Search for the cell housing the specified text and yield its [X, Y] center coordinate. 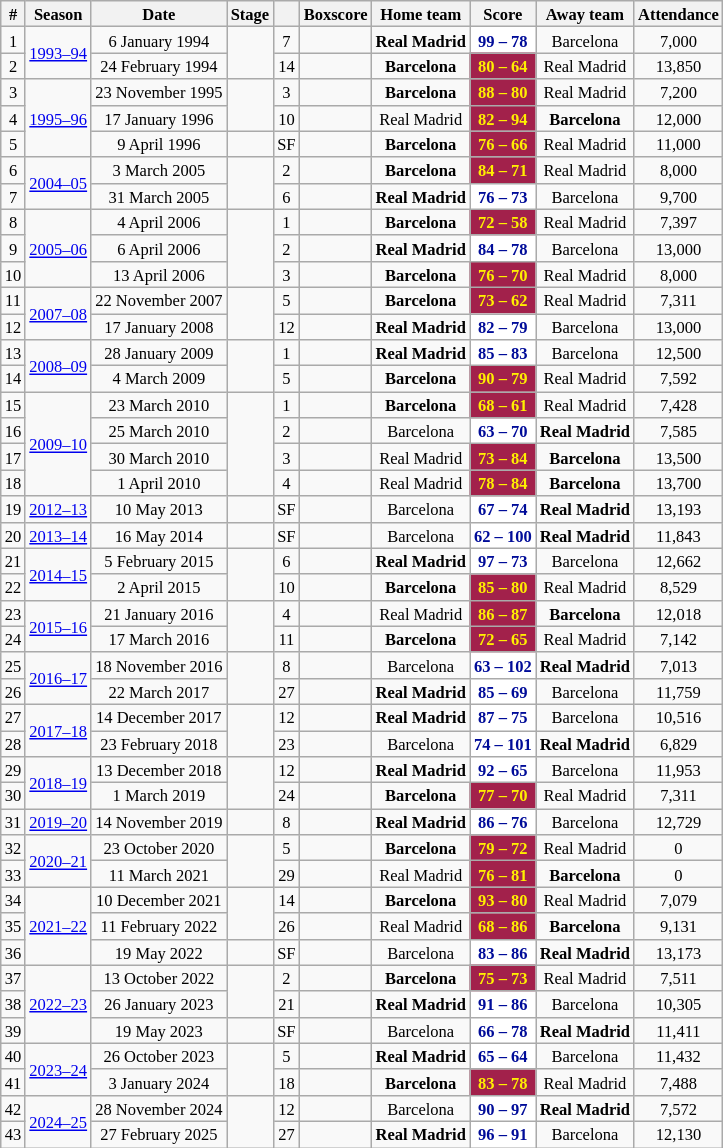
23 November 1995 [158, 92]
1 April 2010 [158, 483]
7,511 [678, 978]
22 March 2017 [158, 691]
19 May 2023 [158, 1030]
76 – 70 [503, 274]
23 March 2010 [158, 405]
90 – 97 [503, 1108]
2016–17 [58, 678]
7,000 [678, 40]
2022–23 [58, 1004]
28 November 2024 [158, 1108]
25 March 2010 [158, 431]
13,700 [678, 483]
72 – 65 [503, 639]
13,173 [678, 952]
79 – 72 [503, 848]
96 – 91 [503, 1134]
65 – 64 [503, 1056]
Season [58, 14]
3 January 2024 [158, 1082]
2021–22 [58, 926]
41 [14, 1082]
84 – 78 [503, 248]
2017–18 [58, 730]
82 – 94 [503, 118]
17 January 1996 [158, 118]
13,500 [678, 457]
2015–16 [58, 626]
9,700 [678, 196]
7,079 [678, 900]
2014–15 [58, 574]
20 [14, 535]
3 March 2005 [158, 170]
17 January 2008 [158, 327]
17 [14, 457]
36 [14, 952]
32 [14, 848]
23 October 2020 [158, 848]
26 January 2023 [158, 1004]
12,662 [678, 561]
13 April 2006 [158, 274]
31 [14, 822]
11,000 [678, 144]
42 [14, 1108]
76 – 73 [503, 196]
2007–08 [58, 313]
19 May 2022 [158, 952]
80 – 64 [503, 66]
Stage [250, 14]
87 – 75 [503, 717]
88 – 80 [503, 92]
22 November 2007 [158, 300]
26 October 2023 [158, 1056]
68 – 86 [503, 926]
2023–24 [58, 1069]
90 – 79 [503, 379]
30 March 2010 [158, 457]
9,131 [678, 926]
Date [158, 14]
2018–19 [58, 783]
13 [14, 353]
22 [14, 587]
11,953 [678, 770]
2013–14 [58, 535]
10 December 2021 [158, 900]
75 – 73 [503, 978]
18 November 2016 [158, 665]
66 – 78 [503, 1030]
14 December 2017 [158, 717]
76 – 66 [503, 144]
Boxscore [336, 14]
6 January 1994 [158, 40]
2008–09 [58, 366]
10,516 [678, 717]
7,200 [678, 92]
8,529 [678, 587]
30 [14, 796]
86 – 76 [503, 822]
39 [14, 1030]
19 [14, 509]
1 March 2019 [158, 796]
38 [14, 1004]
86 – 87 [503, 613]
2009–10 [58, 444]
16 May 2014 [158, 535]
24 February 1994 [158, 66]
72 – 58 [503, 222]
63 – 70 [503, 431]
84 – 71 [503, 170]
28 January 2009 [158, 353]
11,432 [678, 1056]
21 January 2016 [158, 613]
7,592 [678, 379]
7,572 [678, 1108]
11 March 2021 [158, 874]
13,193 [678, 509]
31 March 2005 [158, 196]
85 – 80 [503, 587]
74 – 101 [503, 743]
10,305 [678, 1004]
9 [14, 248]
6,829 [678, 743]
11,843 [678, 535]
77 – 70 [503, 796]
83 – 78 [503, 1082]
7,013 [678, 665]
# [14, 14]
2012–13 [58, 509]
2019–20 [58, 822]
13,850 [678, 66]
23 February 2018 [158, 743]
12,130 [678, 1134]
34 [14, 900]
62 – 100 [503, 535]
5 February 2015 [158, 561]
76 – 81 [503, 874]
99 – 78 [503, 40]
85 – 83 [503, 353]
Attendance [678, 14]
1995–96 [58, 118]
7,585 [678, 431]
7,428 [678, 405]
12,018 [678, 613]
92 – 65 [503, 770]
28 [14, 743]
Home team [421, 14]
25 [14, 665]
Score [503, 14]
83 – 86 [503, 952]
91 – 86 [503, 1004]
7,488 [678, 1082]
73 – 84 [503, 457]
82 – 79 [503, 327]
11,411 [678, 1030]
2024–25 [58, 1121]
12,500 [678, 353]
2004–05 [58, 183]
73 – 62 [503, 300]
15 [14, 405]
40 [14, 1056]
12,729 [678, 822]
4 April 2006 [158, 222]
10 May 2013 [158, 509]
93 – 80 [503, 900]
17 March 2016 [158, 639]
12,000 [678, 118]
13 October 2022 [158, 978]
7,397 [678, 222]
63 – 102 [503, 665]
13 December 2018 [158, 770]
11 February 2022 [158, 926]
78 – 84 [503, 483]
2005–06 [58, 248]
7,142 [678, 639]
35 [14, 926]
33 [14, 874]
4 March 2009 [158, 379]
Away team [585, 14]
68 – 61 [503, 405]
85 – 69 [503, 691]
43 [14, 1134]
37 [14, 978]
2020–21 [58, 861]
27 February 2025 [158, 1134]
2 April 2015 [158, 587]
97 – 73 [503, 561]
16 [14, 431]
6 April 2006 [158, 248]
67 – 74 [503, 509]
1993–94 [58, 53]
14 November 2019 [158, 822]
11,759 [678, 691]
9 April 1996 [158, 144]
